Scan for the cell matching the given text and deliver its [x, y] coordinate at center. 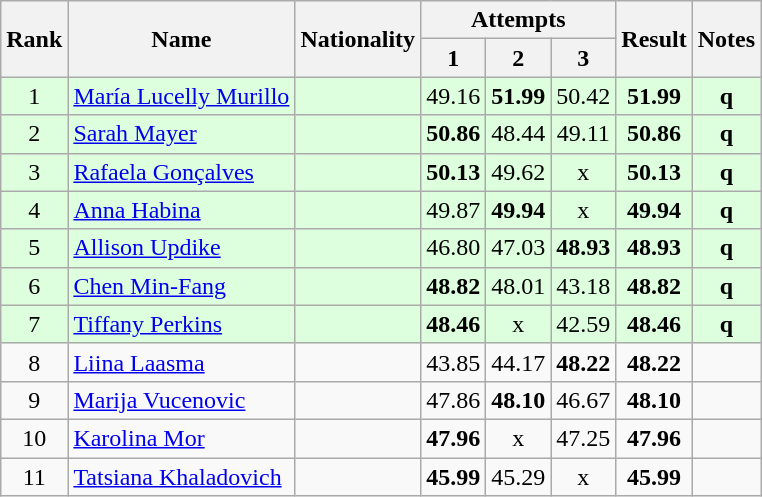
46.80 [454, 248]
Karolina Mor [182, 438]
9 [34, 400]
49.16 [454, 96]
7 [34, 324]
47.86 [454, 400]
44.17 [518, 362]
4 [34, 210]
11 [34, 477]
Notes [726, 39]
Chen Min-Fang [182, 286]
Tatsiana Khaladovich [182, 477]
46.67 [584, 400]
Liina Laasma [182, 362]
Attempts [518, 20]
Allison Updike [182, 248]
48.01 [518, 286]
Rafaela Gonçalves [182, 172]
Name [182, 39]
45.29 [518, 477]
49.11 [584, 134]
50.42 [584, 96]
43.18 [584, 286]
47.25 [584, 438]
42.59 [584, 324]
María Lucelly Murillo [182, 96]
49.62 [518, 172]
43.85 [454, 362]
Marija Vucenovic [182, 400]
Result [654, 39]
10 [34, 438]
Rank [34, 39]
Sarah Mayer [182, 134]
Tiffany Perkins [182, 324]
6 [34, 286]
Anna Habina [182, 210]
8 [34, 362]
47.03 [518, 248]
48.44 [518, 134]
49.87 [454, 210]
Nationality [358, 39]
5 [34, 248]
